Provide the [X, Y] coordinate of the cell's center where the given text is located.  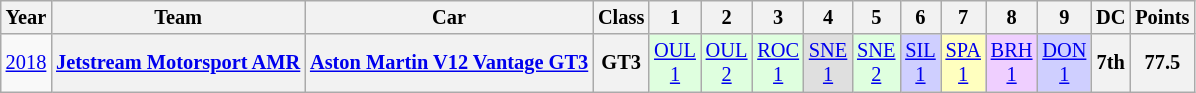
Jetstream Motorsport AMR [178, 63]
GT3 [621, 63]
1 [675, 17]
Team [178, 17]
SNE1 [828, 63]
3 [778, 17]
4 [828, 17]
Points [1162, 17]
Aston Martin V12 Vantage GT3 [449, 63]
7 [964, 17]
2 [727, 17]
OUL1 [675, 63]
Class [621, 17]
6 [920, 17]
SNE2 [876, 63]
BRH1 [1012, 63]
Car [449, 17]
2018 [26, 63]
9 [1064, 17]
8 [1012, 17]
DON1 [1064, 63]
Year [26, 17]
OUL2 [727, 63]
5 [876, 17]
SPA1 [964, 63]
DC [1110, 17]
SIL1 [920, 63]
77.5 [1162, 63]
7th [1110, 63]
ROC1 [778, 63]
